Pinpoint the cell where the given text exists, returning its [x, y] midpoint coordinate. 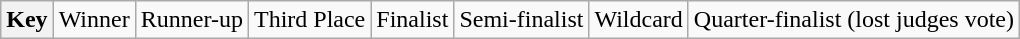
Quarter-finalist (lost judges vote) [854, 20]
Runner-up [192, 20]
Key [27, 20]
Winner [94, 20]
Third Place [309, 20]
Finalist [412, 20]
Semi-finalist [522, 20]
Wildcard [638, 20]
